Detect which cell encompasses the target text, then output its (X, Y) center coordinate. 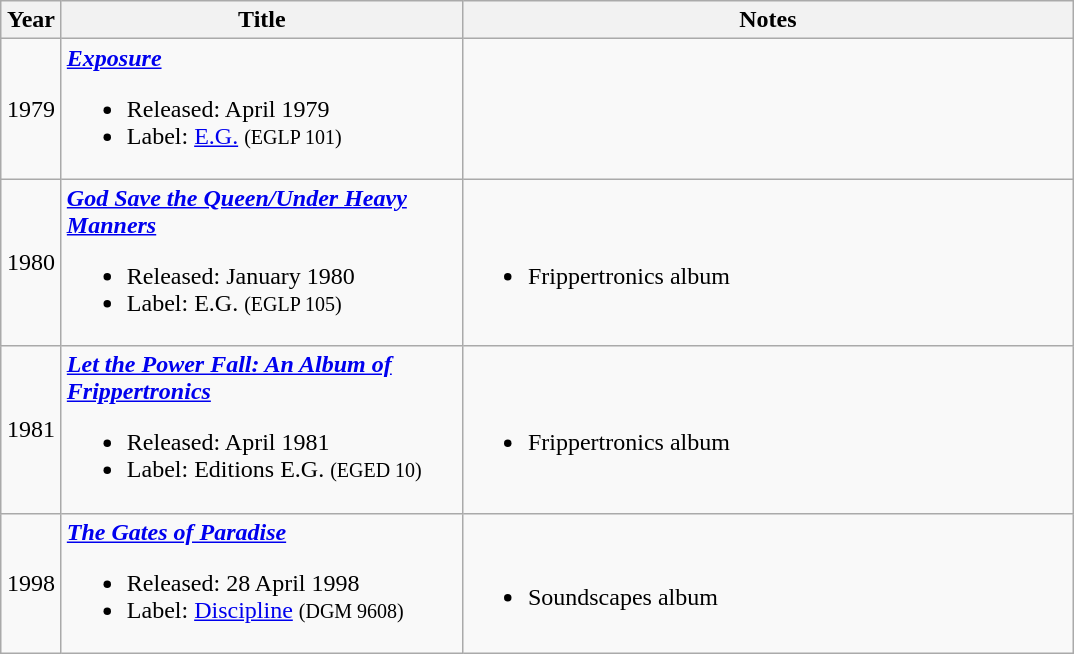
God Save the Queen/Under Heavy MannersReleased: January 1980Label: E.G. (EGLP 105) (262, 262)
Let the Power Fall: An Album of FrippertronicsReleased: April 1981Label: Editions E.G. (EGED 10) (262, 430)
Soundscapes album (768, 583)
1998 (32, 583)
Notes (768, 20)
The Gates of ParadiseReleased: 28 April 1998Label: Discipline (DGM 9608) (262, 583)
Title (262, 20)
ExposureReleased: April 1979Label: E.G. (EGLP 101) (262, 109)
1979 (32, 109)
Year (32, 20)
1980 (32, 262)
1981 (32, 430)
